Capture the cell that displays the provided text and extract its [X, Y] central coordinate. 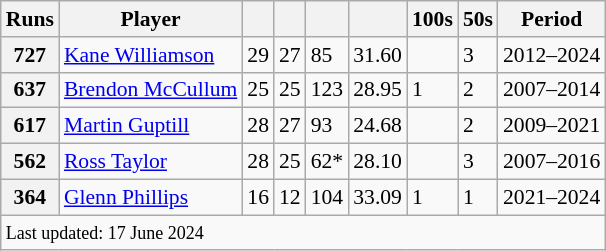
33.09 [378, 197]
62* [328, 162]
16 [258, 197]
Glenn Phillips [150, 197]
Runs [30, 19]
637 [30, 90]
123 [328, 90]
2007–2016 [552, 162]
28.95 [378, 90]
Brendon McCullum [150, 90]
617 [30, 126]
Period [552, 19]
364 [30, 197]
93 [328, 126]
Kane Williamson [150, 55]
28.10 [378, 162]
29 [258, 55]
104 [328, 197]
Player [150, 19]
12 [290, 197]
Ross Taylor [150, 162]
31.60 [378, 55]
562 [30, 162]
50s [478, 19]
Last updated: 17 June 2024 [303, 233]
727 [30, 55]
100s [432, 19]
Martin Guptill [150, 126]
2009–2021 [552, 126]
2007–2014 [552, 90]
2021–2024 [552, 197]
85 [328, 55]
2012–2024 [552, 55]
24.68 [378, 126]
